Detect which cell encompasses the target text, then output its [X, Y] center coordinate. 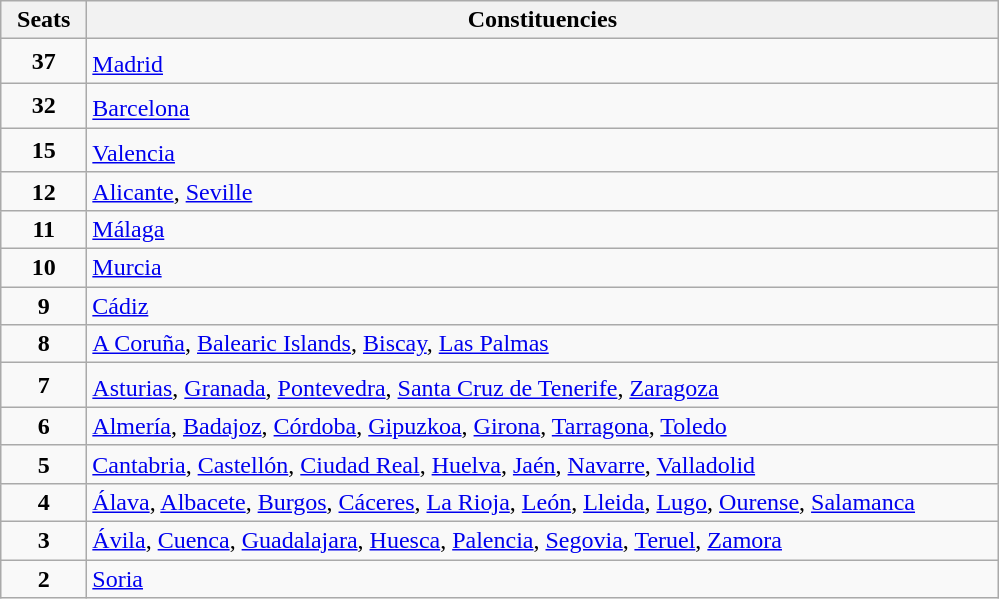
Alicante, Seville [542, 191]
Álava, Albacete, Burgos, Cáceres, La Rioja, León, Lleida, Lugo, Ourense, Salamanca [542, 502]
Cádiz [542, 306]
32 [44, 106]
Madrid [542, 62]
Valencia [542, 150]
Constituencies [542, 20]
9 [44, 306]
12 [44, 191]
11 [44, 230]
Ávila, Cuenca, Guadalajara, Huesca, Palencia, Segovia, Teruel, Zamora [542, 541]
Málaga [542, 230]
8 [44, 344]
Almería, Badajoz, Córdoba, Gipuzkoa, Girona, Tarragona, Toledo [542, 426]
6 [44, 426]
4 [44, 502]
7 [44, 386]
Asturias, Granada, Pontevedra, Santa Cruz de Tenerife, Zaragoza [542, 386]
15 [44, 150]
Seats [44, 20]
Cantabria, Castellón, Ciudad Real, Huelva, Jaén, Navarre, Valladolid [542, 464]
3 [44, 541]
2 [44, 579]
5 [44, 464]
Murcia [542, 268]
10 [44, 268]
Barcelona [542, 106]
Soria [542, 579]
A Coruña, Balearic Islands, Biscay, Las Palmas [542, 344]
37 [44, 62]
